For the text-containing cell, return its midpoint in (X, Y) coordinate format. 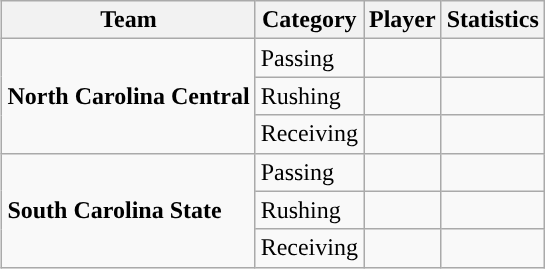
Player (403, 20)
North Carolina Central (128, 96)
Category (309, 20)
South Carolina State (128, 210)
Statistics (492, 20)
Team (128, 20)
